Find where the given text appears and provide that cell's center as (x, y) coordinate. 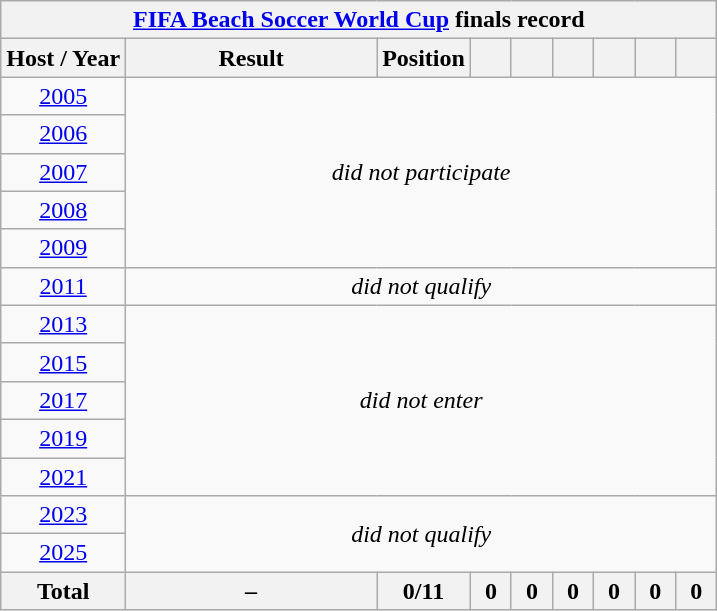
2015 (64, 362)
2017 (64, 400)
2008 (64, 210)
2005 (64, 96)
FIFA Beach Soccer World Cup finals record (359, 20)
Host / Year (64, 58)
Result (252, 58)
2023 (64, 515)
did not enter (422, 400)
2025 (64, 553)
2019 (64, 438)
2021 (64, 477)
2007 (64, 172)
2013 (64, 324)
Total (64, 591)
– (252, 591)
2009 (64, 248)
2006 (64, 134)
Position (424, 58)
2011 (64, 286)
did not participate (422, 172)
0/11 (424, 591)
